For the text-containing cell, return its midpoint in [x, y] coordinate format. 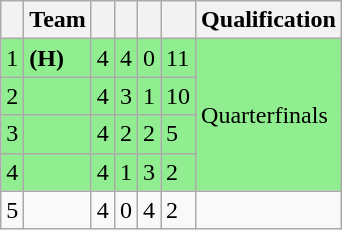
10 [178, 96]
Team [58, 20]
Qualification [269, 20]
Quarterfinals [269, 115]
(H) [58, 58]
11 [178, 58]
